Pinpoint the cell where the given text exists, returning its (x, y) midpoint coordinate. 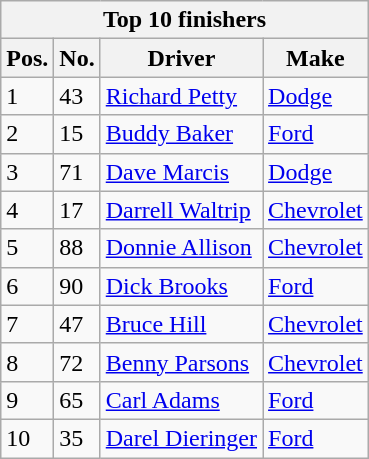
15 (77, 134)
Carl Adams (181, 400)
72 (77, 362)
3 (28, 172)
8 (28, 362)
Top 10 finishers (185, 20)
43 (77, 96)
17 (77, 210)
88 (77, 248)
Dave Marcis (181, 172)
71 (77, 172)
Driver (181, 58)
47 (77, 324)
Darel Dieringer (181, 438)
No. (77, 58)
35 (77, 438)
Buddy Baker (181, 134)
90 (77, 286)
4 (28, 210)
Richard Petty (181, 96)
Dick Brooks (181, 286)
10 (28, 438)
6 (28, 286)
Benny Parsons (181, 362)
Pos. (28, 58)
Darrell Waltrip (181, 210)
7 (28, 324)
Make (316, 58)
Donnie Allison (181, 248)
2 (28, 134)
Bruce Hill (181, 324)
9 (28, 400)
5 (28, 248)
1 (28, 96)
65 (77, 400)
